Locate the cell with the specified text and output its [X, Y] center coordinate. 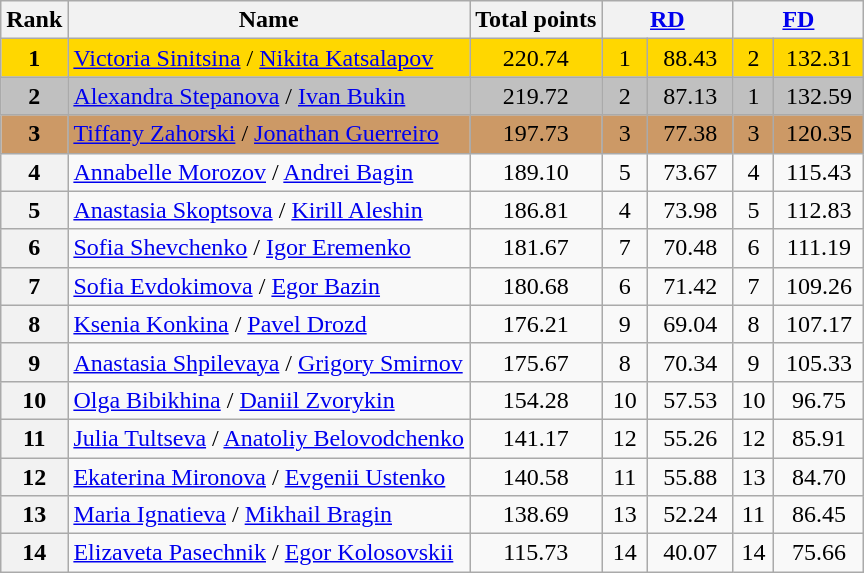
84.70 [819, 477]
Total points [536, 20]
70.48 [690, 248]
109.26 [819, 286]
112.83 [819, 210]
RD [668, 20]
Tiffany Zahorski / Jonathan Guerreiro [269, 134]
Julia Tultseva / Anatoliy Belovodchenko [269, 438]
40.07 [690, 553]
73.67 [690, 172]
Victoria Sinitsina / Nikita Katsalapov [269, 58]
141.17 [536, 438]
Sofia Shevchenko / Igor Eremenko [269, 248]
154.28 [536, 400]
Annabelle Morozov / Andrei Bagin [269, 172]
86.45 [819, 515]
87.13 [690, 96]
197.73 [536, 134]
120.35 [819, 134]
138.69 [536, 515]
88.43 [690, 58]
Rank [34, 20]
57.53 [690, 400]
220.74 [536, 58]
Anastasia Shpilevaya / Grigory Smirnov [269, 362]
77.38 [690, 134]
140.58 [536, 477]
219.72 [536, 96]
132.31 [819, 58]
176.21 [536, 324]
186.81 [536, 210]
FD [798, 20]
107.17 [819, 324]
55.26 [690, 438]
73.98 [690, 210]
69.04 [690, 324]
115.43 [819, 172]
Sofia Evdokimova / Egor Bazin [269, 286]
175.67 [536, 362]
Olga Bibikhina / Daniil Zvorykin [269, 400]
75.66 [819, 553]
Maria Ignatieva / Mikhail Bragin [269, 515]
181.67 [536, 248]
Elizaveta Pasechnik / Egor Kolosovskii [269, 553]
Ksenia Konkina / Pavel Drozd [269, 324]
132.59 [819, 96]
180.68 [536, 286]
70.34 [690, 362]
52.24 [690, 515]
105.33 [819, 362]
Name [269, 20]
71.42 [690, 286]
55.88 [690, 477]
Alexandra Stepanova / Ivan Bukin [269, 96]
115.73 [536, 553]
85.91 [819, 438]
189.10 [536, 172]
96.75 [819, 400]
Ekaterina Mironova / Evgenii Ustenko [269, 477]
111.19 [819, 248]
Anastasia Skoptsova / Kirill Aleshin [269, 210]
